Determine the (x, y) coordinate at the center of the cell enclosing the given text.  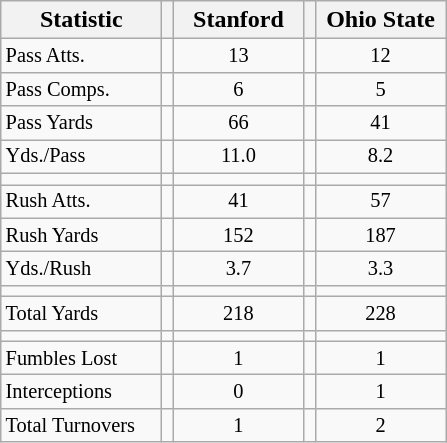
228 (380, 314)
8.2 (380, 157)
11.0 (238, 157)
Pass Atts. (82, 56)
3.7 (238, 269)
152 (238, 235)
Fumbles Lost (82, 358)
Total Yards (82, 314)
Ohio State (380, 20)
187 (380, 235)
Total Turnovers (82, 426)
0 (238, 392)
12 (380, 56)
Yds./Pass (82, 157)
6 (238, 89)
57 (380, 201)
Rush Yards (82, 235)
Pass Comps. (82, 89)
218 (238, 314)
Rush Atts. (82, 201)
Statistic (82, 20)
5 (380, 89)
3.3 (380, 269)
Yds./Rush (82, 269)
Stanford (238, 20)
2 (380, 426)
Pass Yards (82, 123)
13 (238, 56)
Interceptions (82, 392)
66 (238, 123)
